Find where the given text appears and provide that cell's center as (X, Y) coordinate. 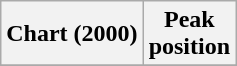
Peakposition (189, 34)
Chart (2000) (72, 34)
